Provide the [x, y] coordinate of the cell's center where the given text is located.  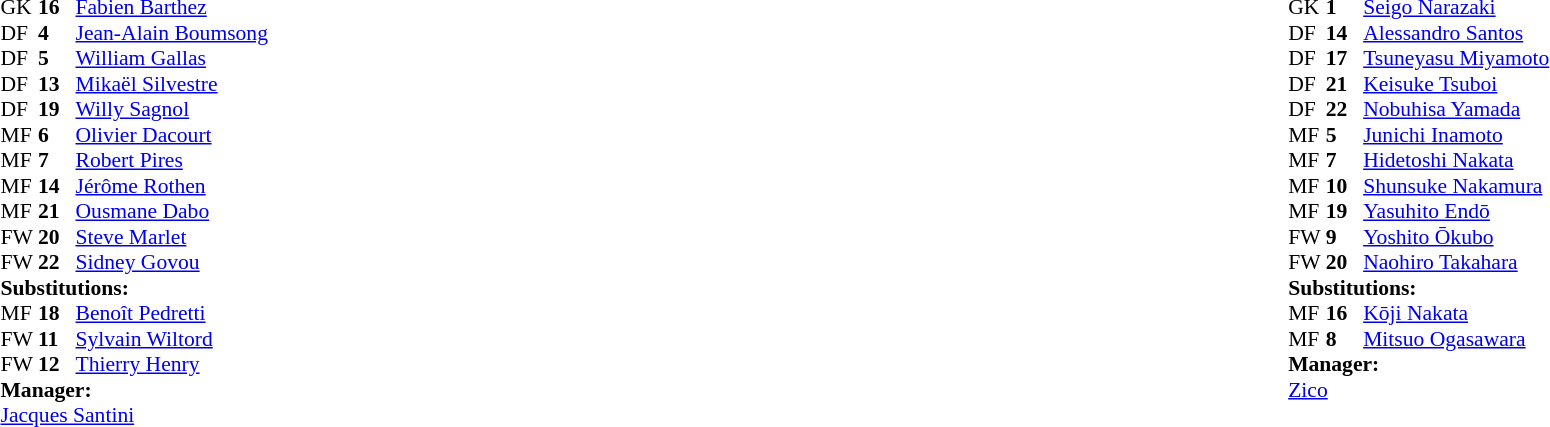
Mitsuo Ogasawara [1456, 339]
Nobuhisa Yamada [1456, 109]
13 [57, 84]
11 [57, 339]
16 [1345, 313]
12 [57, 365]
Mikaël Silvestre [172, 84]
Olivier Dacourt [172, 135]
William Gallas [172, 59]
Tsuneyasu Miyamoto [1456, 59]
Sylvain Wiltord [172, 339]
Willy Sagnol [172, 109]
Benoît Pedretti [172, 313]
Kōji Nakata [1456, 313]
Alessandro Santos [1456, 33]
8 [1345, 339]
Robert Pires [172, 161]
Junichi Inamoto [1456, 135]
18 [57, 313]
Naohiro Takahara [1456, 263]
Jean-Alain Boumsong [172, 33]
Hidetoshi Nakata [1456, 161]
Ousmane Dabo [172, 211]
17 [1345, 59]
10 [1345, 186]
Jérôme Rothen [172, 186]
4 [57, 33]
9 [1345, 237]
Shunsuke Nakamura [1456, 186]
Zico [1418, 390]
Yoshito Ōkubo [1456, 237]
Yasuhito Endō [1456, 211]
Keisuke Tsuboi [1456, 84]
Steve Marlet [172, 237]
Thierry Henry [172, 365]
6 [57, 135]
Sidney Govou [172, 263]
